Scan for the cell matching the given text and deliver its (x, y) coordinate at center. 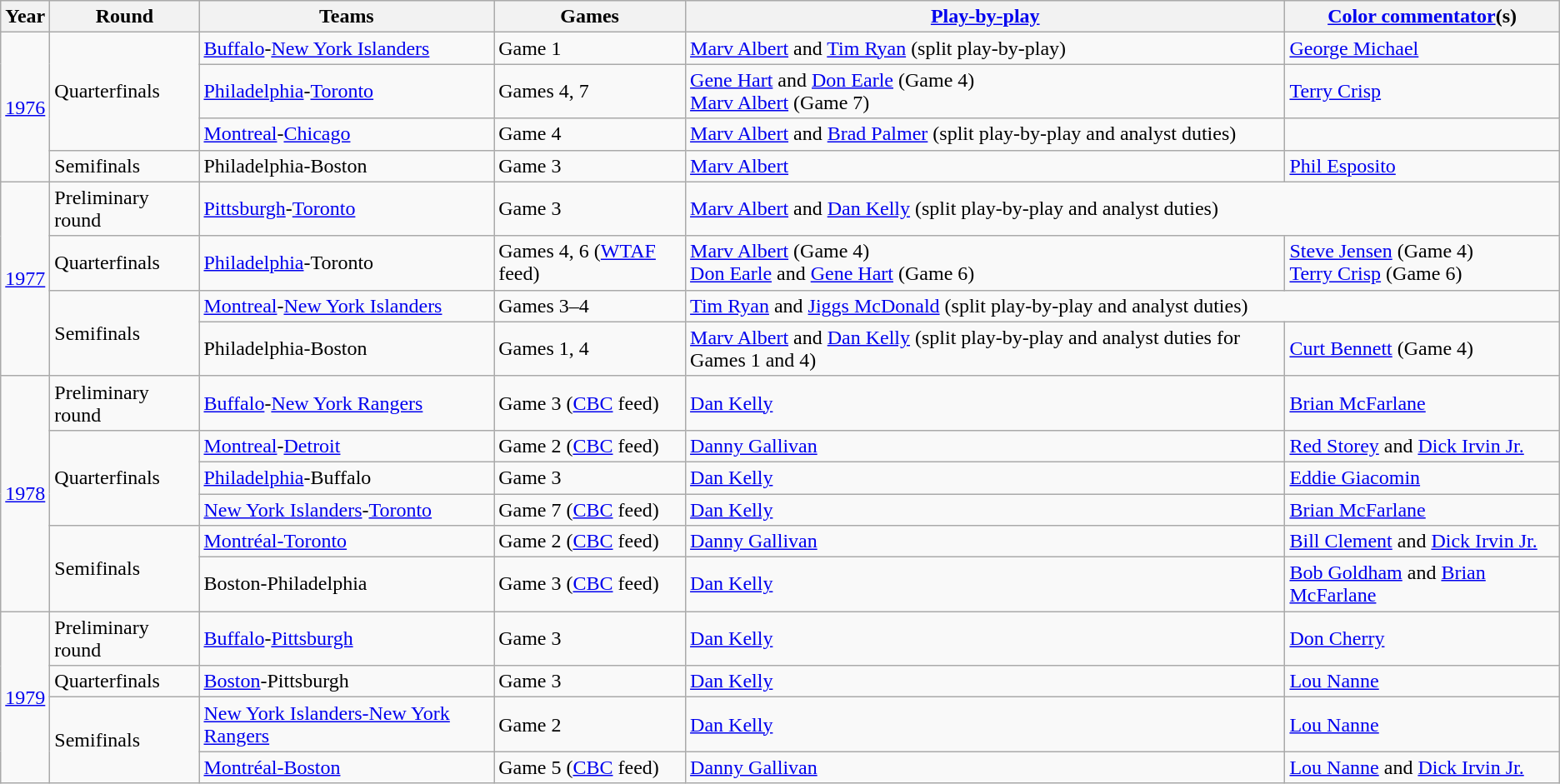
Montreal-Detroit (347, 446)
Year (25, 17)
Phil Esposito (1422, 166)
Games 3–4 (590, 306)
Buffalo-New York Islanders (347, 48)
Marv Albert and Brad Palmer (split play-by-play and analyst duties) (985, 134)
Buffalo-Pittsburgh (347, 638)
Marv Albert and Dan Kelly (split play-by-play and analyst duties) (1123, 208)
New York Islanders-New York Rangers (347, 725)
Montréal-Toronto (347, 542)
Color commentator(s) (1422, 17)
Boston-Pittsburgh (347, 682)
1979 (25, 697)
Marv Albert and Dan Kelly (split play-by-play and analyst duties for Games 1 and 4) (985, 348)
Buffalo-New York Rangers (347, 403)
Game 2 (590, 725)
Montreal-Chicago (347, 134)
Game 4 (590, 134)
Games 4, 7 (590, 92)
Marv Albert (985, 166)
Terry Crisp (1422, 92)
Don Cherry (1422, 638)
Bob Goldham and Brian McFarlane (1422, 585)
Curt Bennett (Game 4) (1422, 348)
1976 (25, 107)
Teams (347, 17)
1977 (25, 278)
Philadelphia-Buffalo (347, 477)
Game 1 (590, 48)
Tim Ryan and Jiggs McDonald (split play-by-play and analyst duties) (1123, 306)
Game 7 (CBC feed) (590, 509)
George Michael (1422, 48)
Games 1, 4 (590, 348)
Play-by-play (985, 17)
Lou Nanne and Dick Irvin Jr. (1422, 767)
1978 (25, 493)
Steve Jensen (Game 4)Terry Crisp (Game 6) (1422, 263)
Gene Hart and Don Earle (Game 4)Marv Albert (Game 7) (985, 92)
Eddie Giacomin (1422, 477)
Montréal-Boston (347, 767)
Round (125, 17)
New York Islanders-Toronto (347, 509)
Boston-Philadelphia (347, 585)
Red Storey and Dick Irvin Jr. (1422, 446)
Bill Clement and Dick Irvin Jr. (1422, 542)
Games 4, 6 (WTAF feed) (590, 263)
Marv Albert (Game 4)Don Earle and Gene Hart (Game 6) (985, 263)
Game 5 (CBC feed) (590, 767)
Marv Albert and Tim Ryan (split play-by-play) (985, 48)
Montreal-New York Islanders (347, 306)
Pittsburgh-Toronto (347, 208)
Games (590, 17)
